Capture the cell that displays the provided text and extract its (X, Y) central coordinate. 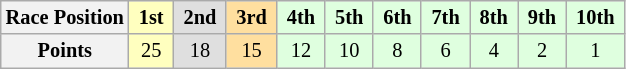
5th (349, 17)
12 (301, 51)
4th (301, 17)
10th (595, 17)
6 (445, 51)
7th (445, 17)
4 (494, 51)
10 (349, 51)
18 (200, 51)
1st (152, 17)
3rd (251, 17)
2 (542, 51)
6th (397, 17)
1 (595, 51)
15 (251, 51)
25 (152, 51)
8 (397, 51)
Race Position (65, 17)
2nd (200, 17)
8th (494, 17)
9th (542, 17)
Points (65, 51)
